Search for the cell housing the specified text and yield its (X, Y) center coordinate. 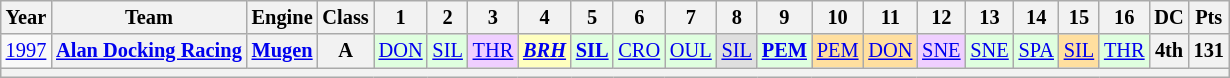
4th (1168, 51)
3 (493, 17)
131 (1209, 51)
11 (890, 17)
BRH (544, 51)
Engine (282, 17)
12 (941, 17)
Year (26, 17)
1 (401, 17)
A (346, 51)
6 (639, 17)
13 (989, 17)
Team (148, 17)
16 (1124, 17)
14 (1036, 17)
SPA (1036, 51)
5 (592, 17)
2 (447, 17)
7 (691, 17)
Alan Docking Racing (148, 51)
OUL (691, 51)
15 (1079, 17)
4 (544, 17)
8 (737, 17)
CRO (639, 51)
1997 (26, 51)
9 (784, 17)
DC (1168, 17)
10 (838, 17)
Pts (1209, 17)
Class (346, 17)
Mugen (282, 51)
